For the text-containing cell, return its midpoint in (X, Y) coordinate format. 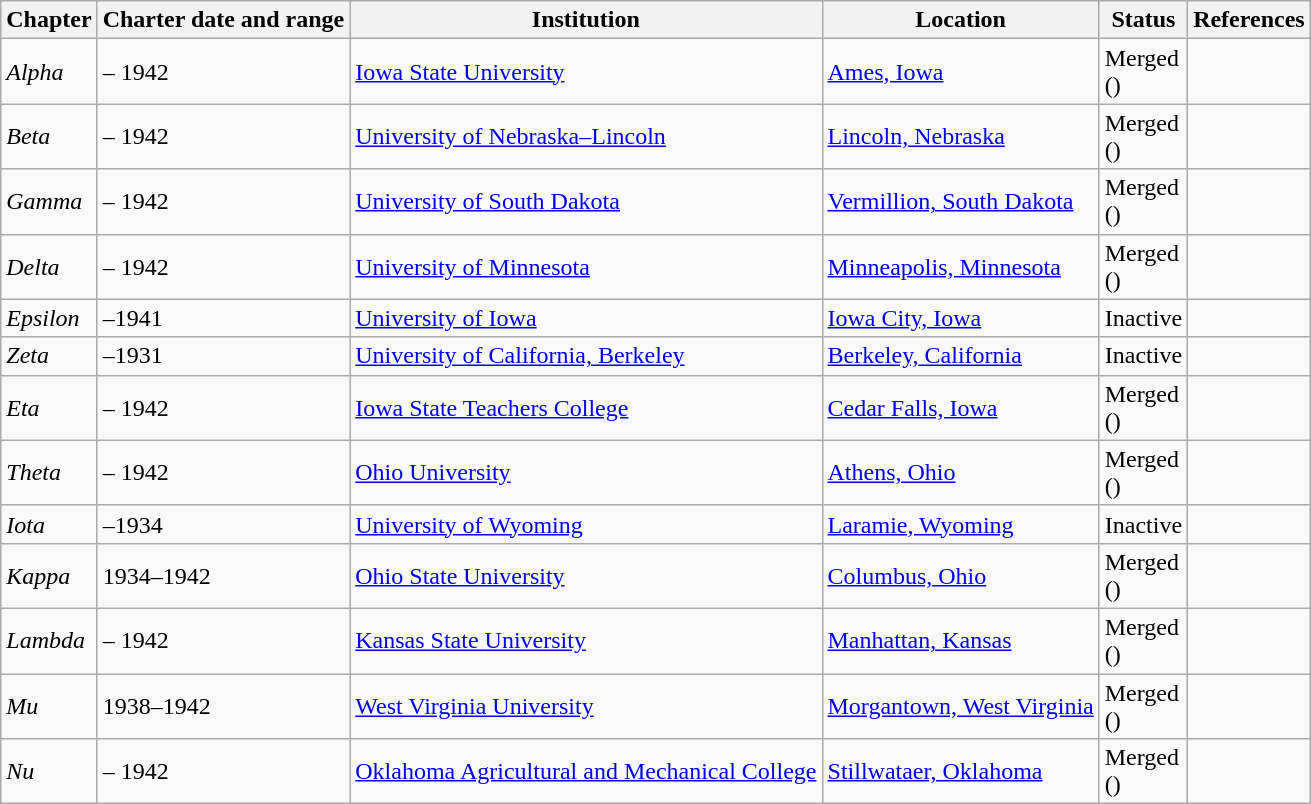
West Virginia University (586, 706)
–1934 (224, 524)
Alpha (49, 72)
Minneapolis, Minnesota (960, 266)
Vermillion, South Dakota (960, 202)
Location (960, 20)
University of Nebraska–Lincoln (586, 136)
Delta (49, 266)
Chapter (49, 20)
University of Iowa (586, 318)
Laramie, Wyoming (960, 524)
References (1250, 20)
Stillwataer, Oklahoma (960, 772)
Iowa City, Iowa (960, 318)
Oklahoma Agricultural and Mechanical College (586, 772)
–1941 (224, 318)
1934–1942 (224, 576)
Status (1143, 20)
University of California, Berkeley (586, 356)
Athens, Ohio (960, 472)
University of South Dakota (586, 202)
Ames, Iowa (960, 72)
Mu (49, 706)
Nu (49, 772)
University of Wyoming (586, 524)
Kansas State University (586, 640)
Iota (49, 524)
Berkeley, California (960, 356)
Epsilon (49, 318)
–1931 (224, 356)
University of Minnesota (586, 266)
Theta (49, 472)
Manhattan, Kansas (960, 640)
Cedar Falls, Iowa (960, 408)
Eta (49, 408)
Columbus, Ohio (960, 576)
Iowa State University (586, 72)
Zeta (49, 356)
Lincoln, Nebraska (960, 136)
1938–1942 (224, 706)
Morgantown, West Virginia (960, 706)
Ohio State University (586, 576)
Ohio University (586, 472)
Iowa State Teachers College (586, 408)
Charter date and range (224, 20)
Institution (586, 20)
Lambda (49, 640)
Beta (49, 136)
Gamma (49, 202)
Kappa (49, 576)
